Determine the [x, y] coordinate at the center of the cell enclosing the given text.  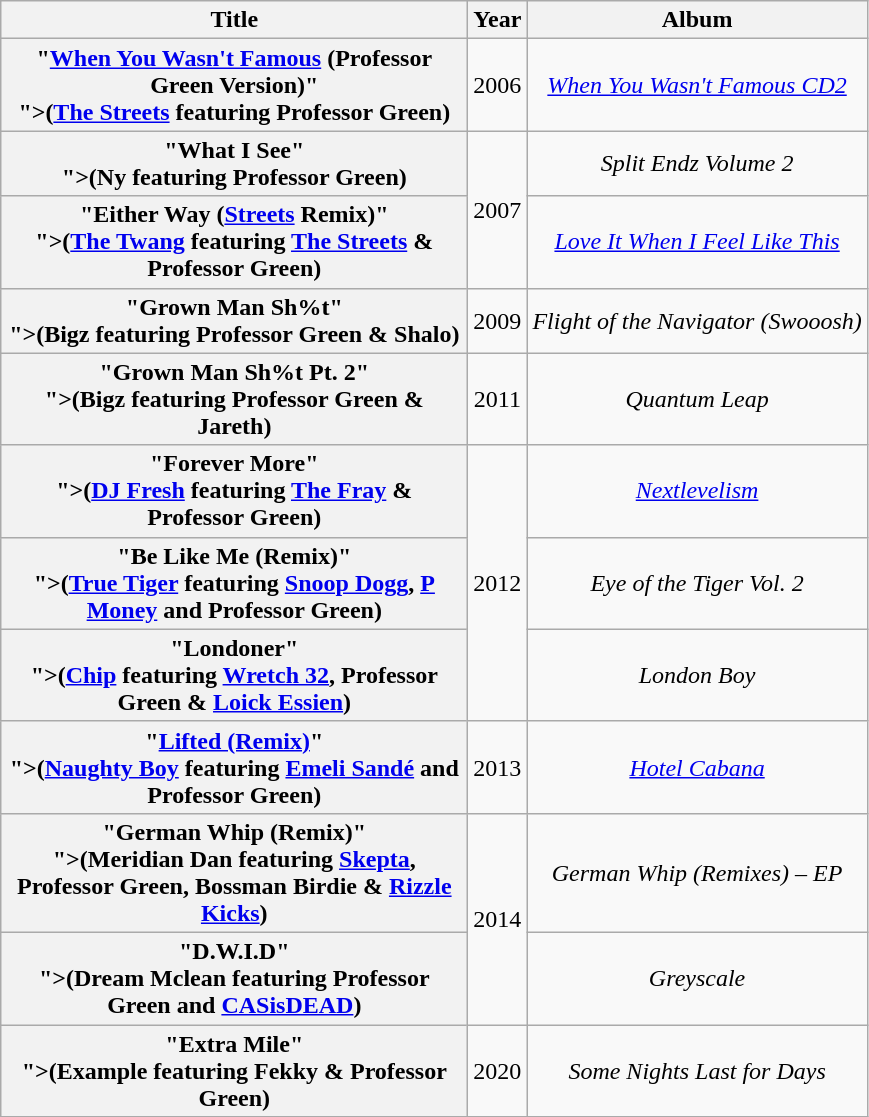
Year [498, 20]
"What I See"">(Ny featuring Professor Green) [234, 164]
Nextlevelism [697, 491]
"When You Wasn't Famous (Professor Green Version)"">(The Streets featuring Professor Green) [234, 85]
"Be Like Me (Remix)"">(True Tiger featuring Snoop Dogg, P Money and Professor Green) [234, 583]
When You Wasn't Famous CD2 [697, 85]
London Boy [697, 675]
"Londoner"">(Chip featuring Wretch 32, Professor Green & Loick Essien) [234, 675]
Some Nights Last for Days [697, 1070]
2020 [498, 1070]
Album [697, 20]
"German Whip (Remix)"">(Meridian Dan featuring Skepta, Professor Green, Bossman Birdie & Rizzle Kicks) [234, 872]
2009 [498, 320]
Greyscale [697, 978]
Love It When I Feel Like This [697, 242]
"D.W.I.D"">(Dream Mclean featuring Professor Green and CASisDEAD) [234, 978]
"Extra Mile"">(Example featuring Fekky & Professor Green) [234, 1070]
"Lifted (Remix)"">(Naughty Boy featuring Emeli Sandé and Professor Green) [234, 767]
Flight of the Navigator (Swooosh) [697, 320]
Quantum Leap [697, 399]
"Either Way (Streets Remix)"">(The Twang featuring The Streets & Professor Green) [234, 242]
"Forever More"">(DJ Fresh featuring The Fray & Professor Green) [234, 491]
2011 [498, 399]
2014 [498, 918]
2006 [498, 85]
2012 [498, 583]
2007 [498, 210]
Split Endz Volume 2 [697, 164]
Hotel Cabana [697, 767]
"Grown Man Sh%t Pt. 2"">(Bigz featuring Professor Green & Jareth) [234, 399]
Eye of the Tiger Vol. 2 [697, 583]
"Grown Man Sh%t"">(Bigz featuring Professor Green & Shalo) [234, 320]
German Whip (Remixes) – EP [697, 872]
2013 [498, 767]
Title [234, 20]
